Output the (X, Y) coordinate of the center of the cell containing the given text.  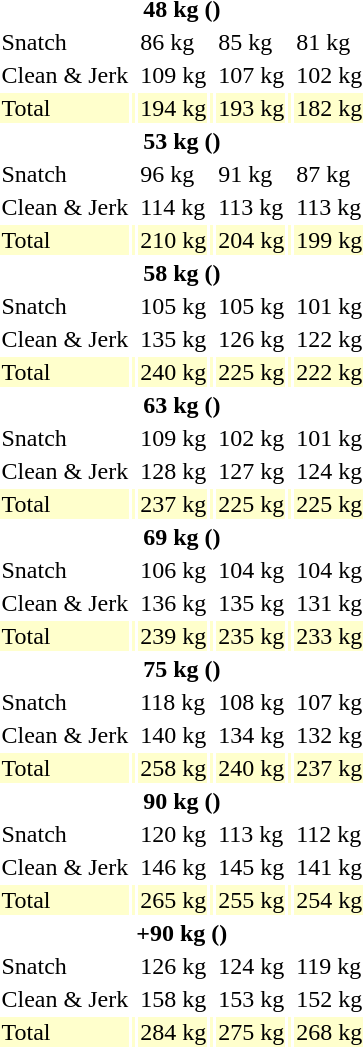
136 kg (174, 603)
265 kg (174, 900)
237 kg (174, 504)
85 kg (252, 42)
210 kg (174, 240)
128 kg (174, 471)
108 kg (252, 702)
239 kg (174, 636)
91 kg (252, 174)
96 kg (174, 174)
255 kg (252, 900)
258 kg (174, 768)
120 kg (174, 834)
86 kg (174, 42)
124 kg (252, 966)
106 kg (174, 570)
104 kg (252, 570)
158 kg (174, 999)
114 kg (174, 207)
145 kg (252, 867)
193 kg (252, 108)
235 kg (252, 636)
118 kg (174, 702)
134 kg (252, 735)
146 kg (174, 867)
153 kg (252, 999)
102 kg (252, 438)
194 kg (174, 108)
284 kg (174, 1032)
204 kg (252, 240)
127 kg (252, 471)
107 kg (252, 75)
275 kg (252, 1032)
140 kg (174, 735)
